Provide the (x, y) coordinate of the cell's center where the given text is located.  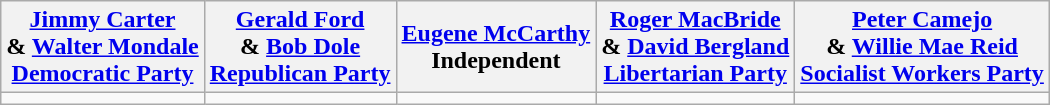
Eugene McCarthyIndependent (496, 47)
Peter Camejo & Willie Mae ReidSocialist Workers Party (922, 47)
Jimmy Carter & Walter MondaleDemocratic Party (103, 47)
Gerald Ford & Bob DoleRepublican Party (300, 47)
Roger MacBride & David BerglandLibertarian Party (696, 47)
